Find where the given text appears and provide that cell's center as [X, Y] coordinate. 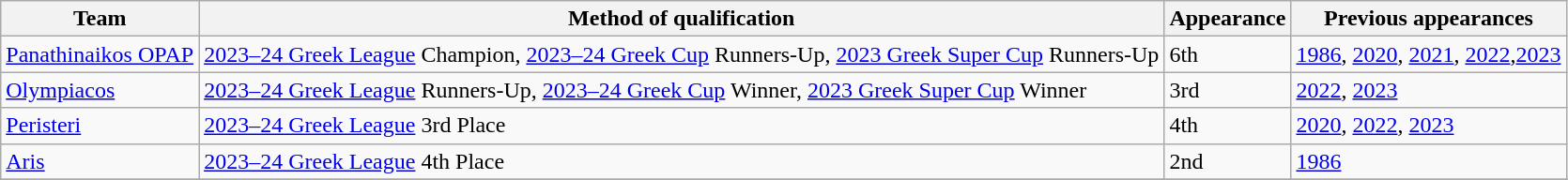
Aris [100, 161]
1986, 2020, 2021, 2022,2023 [1429, 54]
2nd [1228, 161]
1986 [1429, 161]
Appearance [1228, 19]
2023–24 Greek League Runners-Up, 2023–24 Greek Cup Winner, 2023 Greek Super Cup Winner [682, 90]
Peristeri [100, 126]
Method of qualification [682, 19]
2020, 2022, 2023 [1429, 126]
Team [100, 19]
6th [1228, 54]
2022, 2023 [1429, 90]
2023–24 Greek League 3rd Place [682, 126]
Panathinaikos OPAP [100, 54]
2023–24 Greek League 4th Place [682, 161]
3rd [1228, 90]
4th [1228, 126]
Olympiacos [100, 90]
Previous appearances [1429, 19]
2023–24 Greek League Champion, 2023–24 Greek Cup Runners-Up, 2023 Greek Super Cup Runners-Up [682, 54]
